Return the (x, y) coordinate for the center point of the cell that contains the specified text.  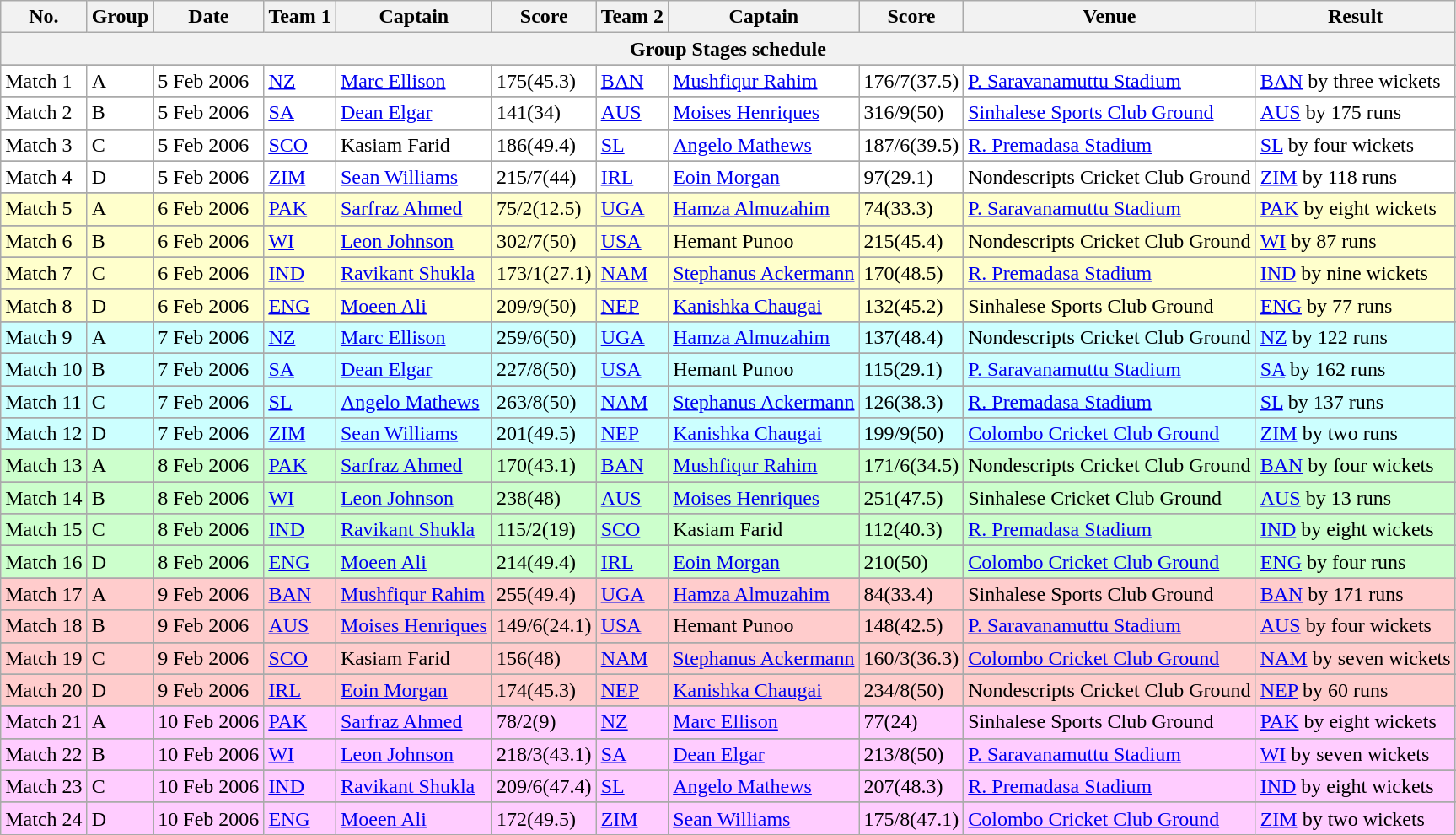
Result (1356, 17)
ZIM by two runs (1356, 434)
IND by nine wickets (1356, 273)
77(24) (911, 722)
115/2(19) (544, 530)
215/7(44) (544, 177)
Match 19 (44, 658)
302/7(50) (544, 241)
141(34) (544, 113)
Match 9 (44, 337)
137(48.4) (911, 337)
210(50) (911, 562)
199/9(50) (911, 434)
263/8(50) (544, 402)
218/3(43.1) (544, 754)
No. (44, 17)
Match 5 (44, 209)
ENG by four runs (1356, 562)
170(48.5) (911, 273)
Match 11 (44, 402)
126(38.3) (911, 402)
Match 3 (44, 145)
Match 18 (44, 626)
255(49.4) (544, 594)
Match 17 (44, 594)
112(40.3) (911, 530)
NAM by seven wickets (1356, 658)
Match 2 (44, 113)
Match 8 (44, 305)
173/1(27.1) (544, 273)
207(48.3) (911, 786)
Match 23 (44, 786)
Date (209, 17)
215(45.4) (911, 241)
SA by 162 runs (1356, 369)
148(42.5) (911, 626)
Team 2 (632, 17)
WI by seven wickets (1356, 754)
316/9(50) (911, 113)
78/2(9) (544, 722)
Match 22 (44, 754)
Group Stages schedule (728, 49)
Venue (1109, 17)
BAN by four wickets (1356, 466)
Match 21 (44, 722)
Match 13 (44, 466)
172(49.5) (544, 818)
214(49.4) (544, 562)
BAN by three wickets (1356, 81)
175/8(47.1) (911, 818)
238(48) (544, 498)
AUS by 13 runs (1356, 498)
ENG by 77 runs (1356, 305)
170(43.1) (544, 466)
AUS by four wickets (1356, 626)
149/6(24.1) (544, 626)
Match 10 (44, 369)
171/6(34.5) (911, 466)
Match 1 (44, 81)
Match 6 (44, 241)
209/6(47.4) (544, 786)
175(45.3) (544, 81)
176/7(37.5) (911, 81)
259/6(50) (544, 337)
234/8(50) (911, 690)
SL by 137 runs (1356, 402)
Match 15 (44, 530)
213/8(50) (911, 754)
BAN by 171 runs (1356, 594)
227/8(50) (544, 369)
187/6(39.5) (911, 145)
ZIM by 118 runs (1356, 177)
Team 1 (300, 17)
Match 20 (44, 690)
ZIM by two wickets (1356, 818)
Match 4 (44, 177)
Match 24 (44, 818)
WI by 87 runs (1356, 241)
Group (120, 17)
115(29.1) (911, 369)
174(45.3) (544, 690)
NEP by 60 runs (1356, 690)
Match 16 (44, 562)
201(49.5) (544, 434)
SL by four wickets (1356, 145)
Sinhalese Cricket Club Ground (1109, 498)
Match 7 (44, 273)
251(47.5) (911, 498)
75/2(12.5) (544, 209)
Match 14 (44, 498)
84(33.4) (911, 594)
186(49.4) (544, 145)
160/3(36.3) (911, 658)
132(45.2) (911, 305)
NZ by 122 runs (1356, 337)
209/9(50) (544, 305)
97(29.1) (911, 177)
Match 12 (44, 434)
74(33.3) (911, 209)
156(48) (544, 658)
AUS by 175 runs (1356, 113)
